Extract the (x, y) coordinate from the center of the cell holding the provided text.  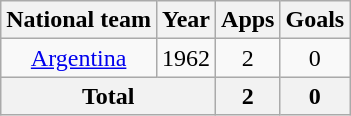
National team (79, 20)
Goals (315, 20)
Total (108, 96)
Apps (248, 20)
Year (186, 20)
1962 (186, 58)
Argentina (79, 58)
